Identify which cell holds the provided text, then report its (X, Y) central coordinate. 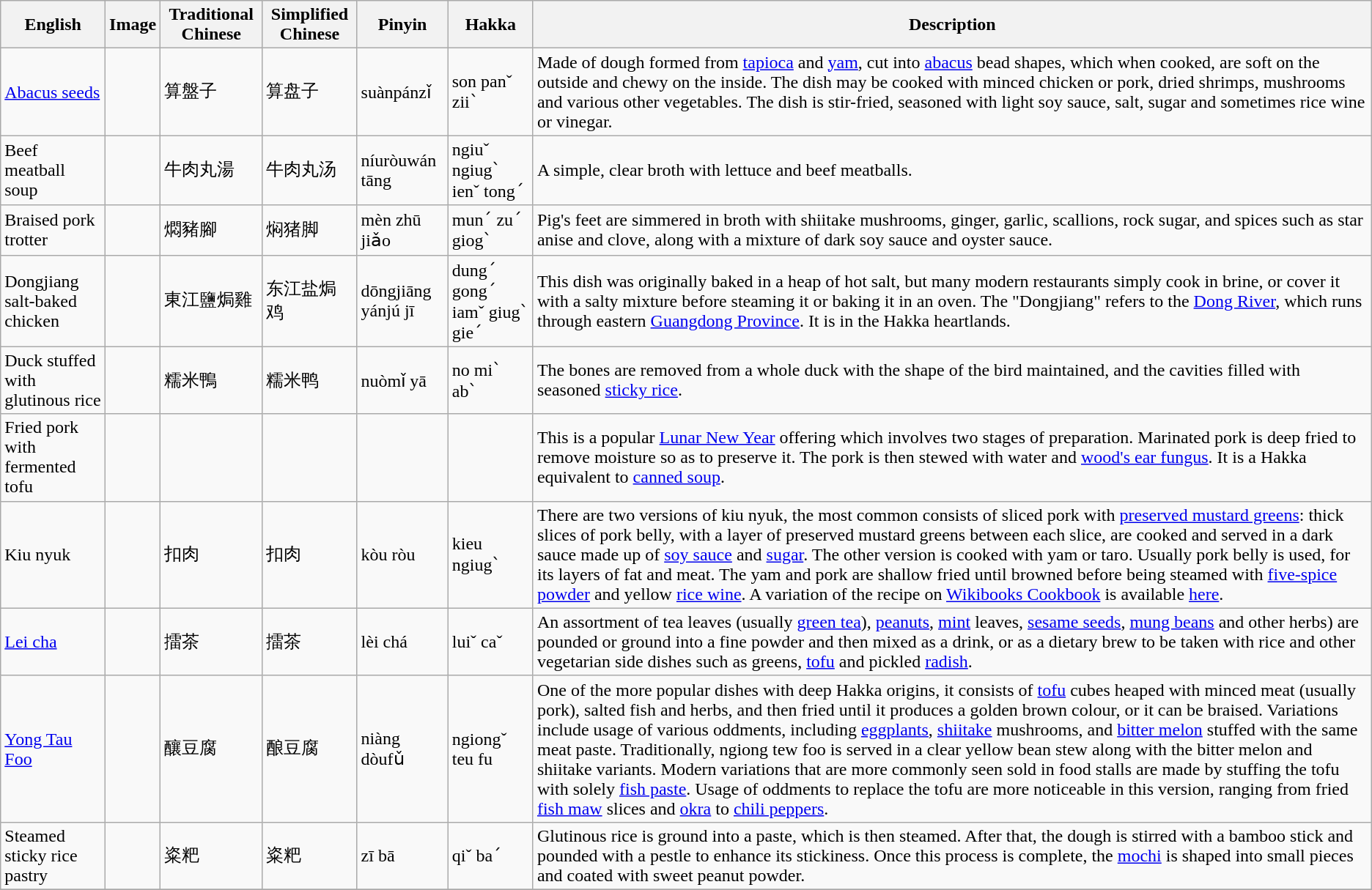
焖猪脚 (309, 230)
酿豆腐 (309, 749)
Beef meatball soup (53, 170)
qiˇ baˊ (490, 856)
dungˊ gongˊ iamˇ giugˋ gieˊ (490, 300)
Hakka (490, 25)
Abacus seeds (53, 92)
糯米鴨 (211, 380)
suànpánzǐ (402, 92)
munˊ zuˊ giogˋ (490, 230)
燜豬腳 (211, 230)
算盘子 (309, 92)
son panˇ ziiˋ (490, 92)
mèn zhū jiǎo (402, 230)
Simplified Chinese (309, 25)
Yong Tau Foo (53, 749)
zī bā (402, 856)
The bones are removed from a whole duck with the shape of the bird maintained, and the cavities filled with seasoned sticky rice. (952, 380)
東江鹽焗雞 (211, 300)
niàng dòufǔ (402, 749)
Pinyin (402, 25)
kieu ngiugˋ (490, 555)
lèi chá (402, 642)
牛肉丸湯 (211, 170)
Duck stuffed with glutinous rice (53, 380)
糯米鸭 (309, 380)
Steamed sticky rice pastry (53, 856)
Description (952, 25)
ngiuˇ ngiugˋ ienˇ tongˊ (490, 170)
釀豆腐 (211, 749)
ngiongˇ teu fu (490, 749)
算盤子 (211, 92)
no miˋ abˋ (490, 380)
东江盐焗鸡 (309, 300)
Kiu nyuk (53, 555)
dōngjiāng yánjú jī (402, 300)
kòu ròu (402, 555)
A simple, clear broth with lettuce and beef meatballs. (952, 170)
níuròuwán tāng (402, 170)
luiˇ caˇ (490, 642)
Braised pork trotter (53, 230)
牛肉丸汤 (309, 170)
English (53, 25)
Dongjiang salt-baked chicken (53, 300)
Lei cha (53, 642)
Traditional Chinese (211, 25)
nuòmǐ yā (402, 380)
Fried pork with fermented tofu (53, 457)
Image (133, 25)
